Search for the cell housing the specified text and yield its [X, Y] center coordinate. 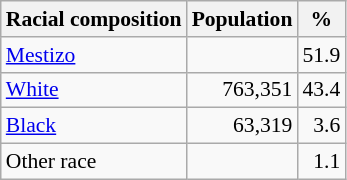
43.4 [321, 90]
63,319 [242, 126]
3.6 [321, 126]
% [321, 19]
Population [242, 19]
Mestizo [94, 55]
Racial composition [94, 19]
51.9 [321, 55]
763,351 [242, 90]
1.1 [321, 162]
Other race [94, 162]
White [94, 90]
Black [94, 126]
